Pinpoint the cell where the given text exists, returning its (X, Y) midpoint coordinate. 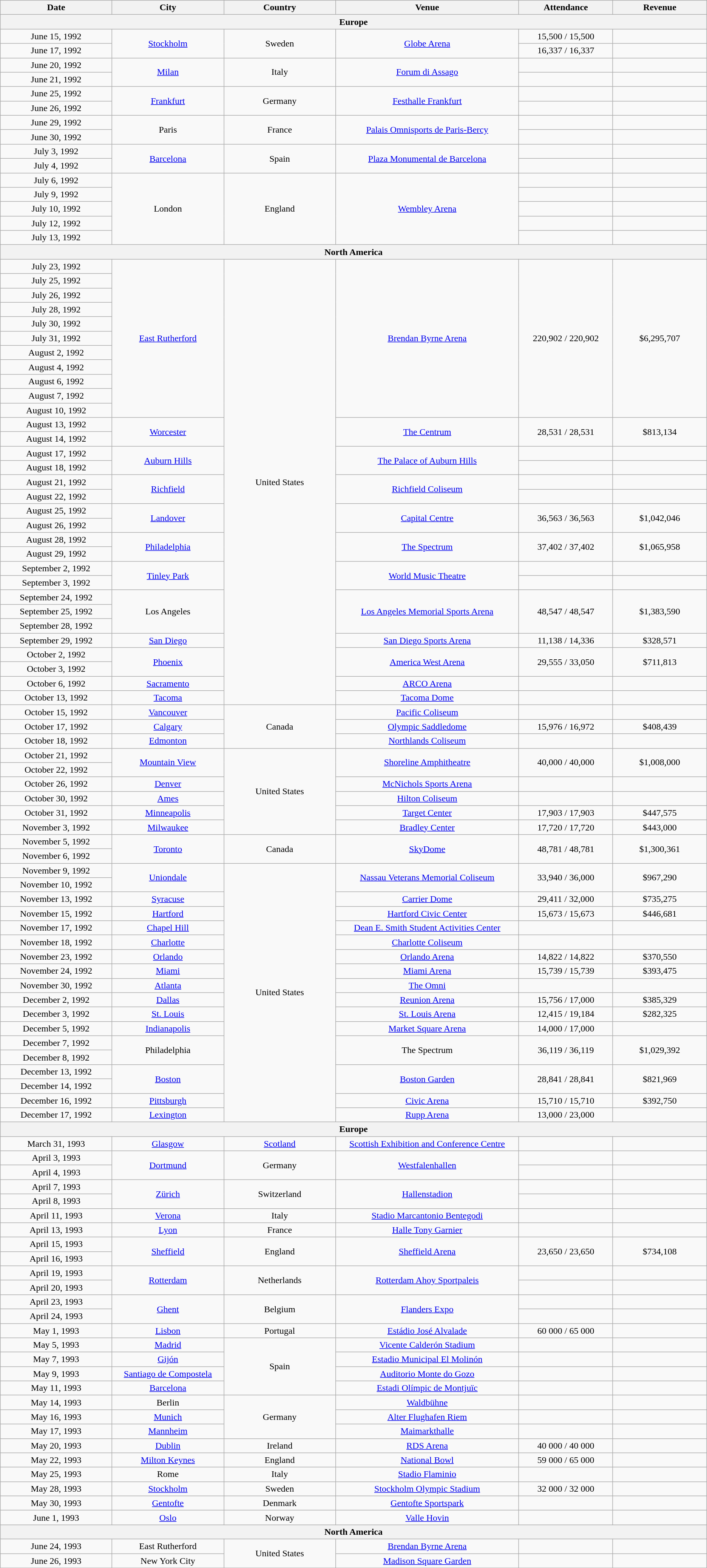
Madrid (168, 1345)
August 2, 1992 (56, 353)
July 31, 1992 (56, 338)
San Diego (168, 640)
Rotterdam (168, 1280)
Country (279, 8)
$328,571 (660, 640)
McNichols Sports Arena (427, 784)
$734,108 (660, 1251)
June 17, 1992 (56, 51)
November 3, 1992 (56, 827)
August 14, 1992 (56, 439)
November 30, 1992 (56, 985)
$447,575 (660, 813)
December 5, 1992 (56, 1028)
December 8, 1992 (56, 1057)
14,000 / 17,000 (566, 1028)
Scotland (279, 1144)
Carrier Dome (427, 899)
April 8, 1993 (56, 1201)
Hartford (168, 914)
August 25, 1992 (56, 511)
Los Angeles Memorial Sports Arena (427, 611)
Munich (168, 1417)
August 7, 1992 (56, 396)
July 10, 1992 (56, 209)
The Omni (427, 985)
15,710 / 15,710 (566, 1101)
36,119 / 36,119 (566, 1050)
$821,969 (660, 1079)
December 7, 1992 (56, 1043)
Reunion Arena (427, 1000)
August 13, 1992 (56, 425)
Vancouver (168, 712)
14,822 / 14,822 (566, 957)
Auditorio Monte do Gozo (427, 1374)
Miami (168, 971)
$1,029,392 (660, 1050)
May 9, 1993 (56, 1374)
$385,329 (660, 1000)
Minneapolis (168, 813)
December 17, 1992 (56, 1115)
Verona (168, 1215)
November 9, 1992 (56, 870)
St. Louis Arena (427, 1014)
29,555 / 33,050 (566, 662)
June 20, 1992 (56, 65)
Los Angeles (168, 611)
August 26, 1992 (56, 525)
Wembley Arena (427, 209)
August 21, 1992 (56, 482)
$408,439 (660, 727)
15,673 / 15,673 (566, 914)
National Bowl (427, 1460)
Sheffield (168, 1251)
August 6, 1992 (56, 381)
$967,290 (660, 877)
Indianapolis (168, 1028)
Maimarkthalle (427, 1431)
Ghent (168, 1309)
13,000 / 23,000 (566, 1115)
Target Center (427, 813)
$446,681 (660, 914)
$392,750 (660, 1101)
San Diego Sports Arena (427, 640)
October 2, 1992 (56, 655)
220,902 / 220,902 (566, 339)
Sheffield Arena (427, 1251)
$735,275 (660, 899)
May 25, 1993 (56, 1474)
28,841 / 28,841 (566, 1079)
May 17, 1993 (56, 1431)
Forum di Assago (427, 72)
Toronto (168, 849)
Lyon (168, 1230)
Auburn Hills (168, 461)
Milwaukee (168, 827)
$443,000 (660, 827)
Ames (168, 798)
World Music Theatre (427, 575)
15,756 / 17,000 (566, 1000)
RDS Arena (427, 1446)
Flanders Expo (427, 1309)
June 29, 1992 (56, 122)
59 000 / 65 000 (566, 1460)
12,415 / 19,184 (566, 1014)
Rome (168, 1474)
December 13, 1992 (56, 1072)
April 16, 1993 (56, 1259)
Gentofte Sportspark (427, 1503)
November 6, 1992 (56, 856)
Dallas (168, 1000)
April 13, 1993 (56, 1230)
Uniondale (168, 877)
23,650 / 23,650 (566, 1251)
28,531 / 28,531 (566, 432)
Rupp Arena (427, 1115)
48,547 / 48,547 (566, 611)
Worcester (168, 432)
December 16, 1992 (56, 1101)
August 29, 1992 (56, 554)
April 11, 1993 (56, 1215)
August 28, 1992 (56, 540)
June 25, 1992 (56, 94)
July 13, 1992 (56, 238)
May 5, 1993 (56, 1345)
October 3, 1992 (56, 669)
Bradley Center (427, 827)
November 10, 1992 (56, 885)
April 15, 1993 (56, 1244)
Orlando (168, 957)
Tinley Park (168, 575)
August 4, 1992 (56, 367)
Edmonton (168, 741)
June 1, 1993 (56, 1517)
July 6, 1992 (56, 180)
Venue (427, 8)
Hilton Coliseum (427, 798)
April 3, 1993 (56, 1158)
60 000 / 65 000 (566, 1330)
17,720 / 17,720 (566, 827)
Denmark (279, 1503)
April 4, 1993 (56, 1172)
Belgium (279, 1309)
Madison Square Garden (427, 1561)
Pittsburgh (168, 1101)
$813,134 (660, 432)
April 24, 1993 (56, 1316)
Miami Arena (427, 971)
Revenue (660, 8)
July 30, 1992 (56, 324)
Gentofte (168, 1503)
September 25, 1992 (56, 611)
Atlanta (168, 985)
May 28, 1993 (56, 1489)
Market Square Arena (427, 1028)
May 11, 1993 (56, 1388)
Stockholm Olympic Stadium (427, 1489)
Estadi Olímpic de Montjuïc (427, 1388)
July 28, 1992 (56, 309)
29,411 / 32,000 (566, 899)
Lexington (168, 1115)
Milan (168, 72)
17,903 / 17,903 (566, 813)
Dortmund (168, 1165)
November 13, 1992 (56, 899)
Capital Centre (427, 518)
Civic Arena (427, 1101)
May 14, 1993 (56, 1403)
Halle Tony Garnier (427, 1230)
June 24, 1993 (56, 1546)
Portugal (279, 1330)
Westfalenhallen (427, 1165)
Frankfurt (168, 101)
October 17, 1992 (56, 727)
11,138 / 14,336 (566, 640)
Zürich (168, 1194)
July 25, 1992 (56, 281)
October 21, 1992 (56, 755)
37,402 / 37,402 (566, 547)
November 17, 1992 (56, 928)
SkyDome (427, 849)
September 24, 1992 (56, 597)
Valle Hovin (427, 1517)
Scottish Exhibition and Conference Centre (427, 1144)
Estádio José Alvalade (427, 1330)
Phoenix (168, 662)
October 6, 1992 (56, 683)
City (168, 8)
Richfield (168, 489)
June 26, 1993 (56, 1561)
May 30, 1993 (56, 1503)
Sacramento (168, 683)
December 3, 1992 (56, 1014)
July 12, 1992 (56, 223)
$1,383,590 (660, 611)
Stadio Marcantonio Bentegodi (427, 1215)
Gijón (168, 1359)
15,739 / 15,739 (566, 971)
June 21, 1992 (56, 79)
Charlotte Coliseum (427, 942)
October 15, 1992 (56, 712)
$1,300,361 (660, 849)
October 31, 1992 (56, 813)
48,781 / 48,781 (566, 849)
Mannheim (168, 1431)
Hartford Civic Center (427, 914)
Richfield Coliseum (427, 489)
Santiago de Compostela (168, 1374)
40 000 / 40 000 (566, 1446)
Glasgow (168, 1144)
July 3, 1992 (56, 151)
October 26, 1992 (56, 784)
New York City (168, 1561)
Festhalle Frankfurt (427, 101)
April 20, 1993 (56, 1287)
$393,475 (660, 971)
Waldbühne (427, 1403)
Attendance (566, 8)
ARCO Arena (427, 683)
St. Louis (168, 1014)
London (168, 209)
Palais Omnisports de Paris-Bercy (427, 130)
September 28, 1992 (56, 626)
August 10, 1992 (56, 410)
Date (56, 8)
September 3, 1992 (56, 583)
32 000 / 32 000 (566, 1489)
Switzerland (279, 1194)
Syracuse (168, 899)
16,337 / 16,337 (566, 51)
15,976 / 16,972 (566, 727)
$1,065,958 (660, 547)
Pacific Coliseum (427, 712)
Stadio Flaminio (427, 1474)
July 9, 1992 (56, 195)
May 20, 1993 (56, 1446)
Nassau Veterans Memorial Coliseum (427, 877)
September 2, 1992 (56, 568)
April 7, 1993 (56, 1187)
Berlin (168, 1403)
December 14, 1992 (56, 1086)
June 30, 1992 (56, 137)
Norway (279, 1517)
40,000 / 40,000 (566, 762)
Estadio Municipal El Molinón (427, 1359)
November 23, 1992 (56, 957)
Northlands Coliseum (427, 741)
October 13, 1992 (56, 698)
April 23, 1993 (56, 1302)
Olympic Saddledome (427, 727)
Calgary (168, 727)
15,500 / 15,500 (566, 36)
Denver (168, 784)
Rotterdam Ahoy Sportpaleis (427, 1280)
May 7, 1993 (56, 1359)
$1,042,046 (660, 518)
May 22, 1993 (56, 1460)
September 29, 1992 (56, 640)
Mountain View (168, 762)
Chapel Hill (168, 928)
America West Arena (427, 662)
Netherlands (279, 1280)
July 4, 1992 (56, 165)
October 22, 1992 (56, 770)
The Centrum (427, 432)
Landover (168, 518)
Charlotte (168, 942)
Paris (168, 130)
33,940 / 36,000 (566, 877)
Shoreline Amphitheatre (427, 762)
March 31, 1993 (56, 1144)
November 24, 1992 (56, 971)
Globe Arena (427, 43)
Plaza Monumental de Barcelona (427, 158)
The Palace of Auburn Hills (427, 461)
Orlando Arena (427, 957)
Hallenstadion (427, 1194)
November 18, 1992 (56, 942)
Tacoma Dome (427, 698)
Dublin (168, 1446)
Vicente Calderón Stadium (427, 1345)
June 26, 1992 (56, 108)
Lisbon (168, 1330)
Oslo (168, 1517)
Tacoma (168, 698)
$711,813 (660, 662)
July 23, 1992 (56, 266)
July 26, 1992 (56, 295)
$282,325 (660, 1014)
$1,008,000 (660, 762)
Boston (168, 1079)
October 30, 1992 (56, 798)
November 5, 1992 (56, 841)
36,563 / 36,563 (566, 518)
December 2, 1992 (56, 1000)
Ireland (279, 1446)
May 1, 1993 (56, 1330)
October 18, 1992 (56, 741)
Milton Keynes (168, 1460)
August 22, 1992 (56, 496)
$370,550 (660, 957)
Boston Garden (427, 1079)
May 16, 1993 (56, 1417)
Alter Flughafen Riem (427, 1417)
Dean E. Smith Student Activities Center (427, 928)
August 17, 1992 (56, 453)
August 18, 1992 (56, 468)
April 19, 1993 (56, 1273)
November 15, 1992 (56, 914)
June 15, 1992 (56, 36)
$6,295,707 (660, 339)
